From the cell containing the given text, extract its center point as (x, y) coordinate. 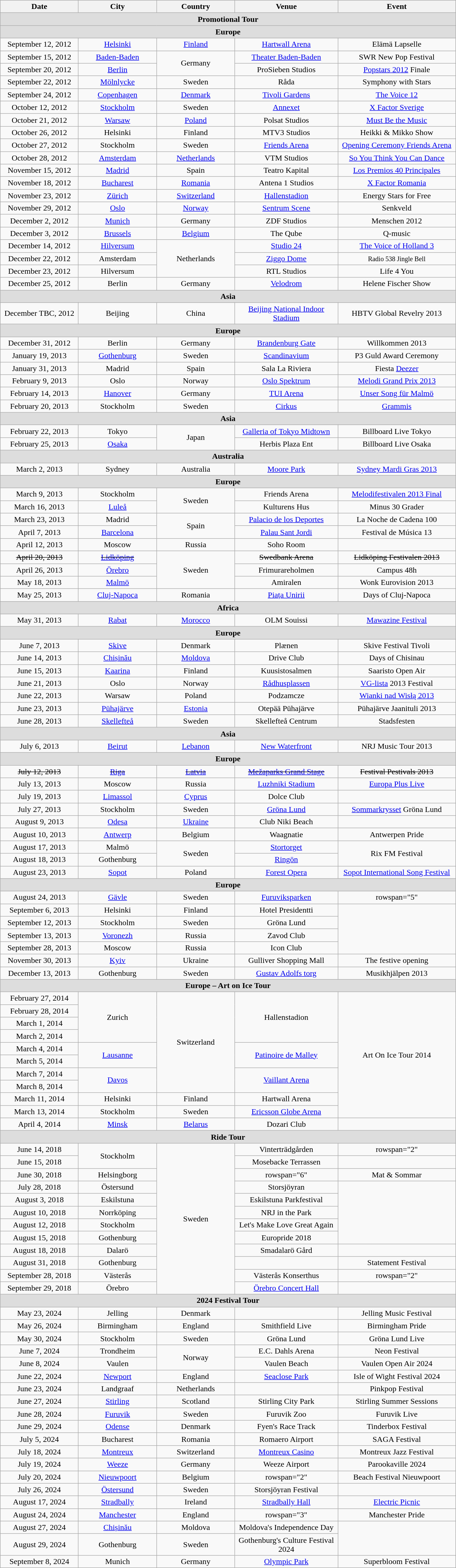
February 20, 2013 (39, 406)
May 26, 2024 (39, 1326)
September 12, 2013 (39, 923)
Sentrum Scene (286, 208)
September 12, 2012 (39, 44)
Riga (118, 772)
Sydney Mardi Gras 2013 (397, 469)
Forest Opera (286, 872)
October 28, 2012 (39, 158)
MTV3 Studios (286, 132)
Weeze Airport (286, 1464)
ProSieben Studios (286, 70)
August 12, 2018 (39, 1225)
July 19, 2013 (39, 797)
August 24, 2013 (39, 897)
Theater Baden-Baden (286, 57)
Beach Festival Nieuwpoort (397, 1477)
Dolce Club (286, 797)
February 22, 2013 (39, 431)
March 2, 2014 (39, 1036)
September 22, 2012 (39, 82)
October 26, 2012 (39, 132)
July 20, 2024 (39, 1477)
Kaarina (118, 671)
August 10, 2018 (39, 1212)
December 14, 2012 (39, 246)
Gothenburg's Culture Festival 2024 (286, 1544)
Vaulen Beach (286, 1363)
Seaclose Park (286, 1376)
Drive Club (286, 658)
Minus 30 Grader (397, 507)
September 6, 2013 (39, 910)
Helene Fischer Show (397, 284)
RTL Studios (286, 271)
Annexet (286, 107)
Minsk (118, 1124)
July 18, 2024 (39, 1452)
February 9, 2013 (39, 381)
September 13, 2013 (39, 935)
Oslo Spektrum (286, 381)
Senkveld (397, 208)
Romaero Airport (286, 1439)
Days of Cluj-Napoca (397, 595)
Scandinavium (286, 356)
Furuvik Live (397, 1414)
Amiralen (286, 583)
Ireland (196, 1502)
August 18, 2013 (39, 860)
Festival de Música 13 (397, 532)
September 15, 2012 (39, 57)
March 13, 2014 (39, 1112)
Dalarö (118, 1250)
August 29, 2024 (39, 1544)
Eskilstuna Parkfestival (286, 1200)
2024 Festival Tour (228, 1301)
March 16, 2013 (39, 507)
Mežaparks Grand Stage (286, 772)
Gröna Lund Live (397, 1338)
Fyen's Race Track (286, 1427)
Moldova's Independence Day (286, 1527)
April 7, 2013 (39, 532)
Ziggo Dome (286, 259)
rowspan="6" (286, 1175)
Antwerpen Pride (397, 834)
December TBC, 2012 (39, 313)
Waagnatie (286, 834)
Furuviksparken (286, 897)
Stirling (118, 1402)
Gävle (118, 897)
Cyprus (196, 797)
Zurich (118, 1017)
August 10, 2013 (39, 834)
Lebanon (196, 746)
June 21, 2013 (39, 683)
August 3, 2018 (39, 1200)
So You Think You Can Dance (397, 158)
Art On Ice Tour 2014 (397, 1055)
Superbloom Festival (397, 1561)
Frimurareholmen (286, 570)
Campus 48h (397, 570)
Galleria of Tokyo Midtown (286, 431)
Helsingborg (118, 1175)
Birmingham Pride (397, 1326)
June 22, 2024 (39, 1376)
Otepää Pühajärve (286, 708)
Stradbally Hall (286, 1502)
August 15, 2018 (39, 1238)
Icon Club (286, 948)
Montreux (118, 1452)
April 4, 2014 (39, 1124)
E.C. Dahls Arena (286, 1351)
Vaulen (118, 1363)
August 27, 2024 (39, 1527)
Luleå (118, 507)
Tivoli Gardens (286, 95)
Västerås Konserthus (286, 1275)
June 23, 2024 (39, 1389)
Eskilstuna (118, 1200)
November 15, 2012 (39, 170)
Lidköping Festivalen 2013 (397, 557)
January 31, 2013 (39, 368)
Sommarkrysset Gröna Lund (397, 809)
September 28, 2013 (39, 948)
Rådhusplassen (286, 683)
September 24, 2012 (39, 95)
April 26, 2013 (39, 570)
The festive opening (397, 960)
Newport (118, 1376)
Billboard Live Tokyo (397, 431)
December 23, 2012 (39, 271)
Vinterträdgården (286, 1149)
Odesa (118, 822)
Lidköping (118, 557)
Q-music (397, 233)
Sopot (118, 872)
Montreux Jazz Festival (397, 1452)
February 27, 2014 (39, 998)
SAGA Festival (397, 1439)
Pühajärve (118, 708)
Club Niki Beach (286, 822)
Örebro Concert Hall (286, 1288)
November 30, 2013 (39, 960)
Statement Festival (397, 1263)
June 23, 2013 (39, 708)
City (118, 7)
Menschen 2012 (397, 221)
Festival Pestivals 2013 (397, 772)
June 27, 2024 (39, 1402)
Energy Stars for Free (397, 196)
October 27, 2012 (39, 145)
December 2, 2012 (39, 221)
Teatro Kapital (286, 170)
Opening Ceremony Friends Arena (397, 145)
Beijing National Indoor Stadium (286, 313)
Furuvik (118, 1414)
Life 4 You (397, 271)
Let's Make Love Great Again (286, 1225)
June 15, 2018 (39, 1162)
June 30, 2018 (39, 1175)
Wianki nad Wisłą 2013 (397, 696)
Davos (118, 1080)
March 5, 2014 (39, 1061)
Storsjöyran Festival (286, 1490)
Brussels (118, 233)
December 25, 2012 (39, 284)
Pinkpop Festival (397, 1389)
Storsjöyran (286, 1187)
NRJ Music Tour 2013 (397, 746)
August 17, 2024 (39, 1502)
Osaka (118, 444)
Swedbank Arena (286, 557)
June 7, 2013 (39, 645)
June 28, 2024 (39, 1414)
February 28, 2014 (39, 1011)
Zavod Club (286, 935)
Jelling Music Festival (397, 1313)
The Voice 12 (397, 95)
Stirling Summer Sessions (397, 1402)
November 18, 2012 (39, 183)
OLM Souissi (286, 620)
May 18, 2013 (39, 583)
Vaillant Arena (286, 1080)
rowspan="3" (286, 1515)
March 11, 2014 (39, 1099)
Sydney (118, 469)
Mawazine Festival (397, 620)
May 25, 2013 (39, 595)
Los Premios 40 Principales (397, 170)
Furuvik Zoo (286, 1414)
Baden-Baden (118, 57)
Gulliver Shopping Mall (286, 960)
July 12, 2013 (39, 772)
April 12, 2013 (39, 545)
Luzhniki Stadium (286, 784)
May 30, 2024 (39, 1338)
March 9, 2013 (39, 494)
Estonia (196, 708)
Barcelona (118, 532)
March 4, 2014 (39, 1049)
Cirkus (286, 406)
Melodifestivalen 2013 Final (397, 494)
Wonk Eurovision 2013 (397, 583)
Limassol (118, 797)
Podzamcze (286, 696)
Palacio de los Deportes (286, 519)
Electric Picnic (397, 1502)
Gustav Adolfs torg (286, 973)
Ericsson Globe Arena (286, 1112)
Manchester (118, 1515)
August 9, 2013 (39, 822)
Velodrom (286, 284)
Skive Festival Tivoli (397, 645)
Melodi Grand Prix 2013 (397, 381)
Rix FM Festival (397, 853)
July 13, 2013 (39, 784)
SWR New Pop Festival (397, 57)
September 8, 2024 (39, 1561)
February 14, 2013 (39, 394)
Tokyo (118, 431)
Country (196, 7)
July 5, 2024 (39, 1439)
August 17, 2013 (39, 847)
The Qube (286, 233)
Patinoire de Malley (286, 1055)
Råda (286, 82)
Stadsfesten (397, 721)
August 31, 2018 (39, 1263)
Days of Chisinau (397, 658)
Manchester Pride (397, 1515)
Studio 24 (286, 246)
Japan (196, 438)
P3 Guld Award Ceremony (397, 356)
March 23, 2013 (39, 519)
Copenhagen (118, 95)
Billboard Live Osaka (397, 444)
Montreux Casino (286, 1452)
Stirling City Park (286, 1402)
Beirut (118, 746)
Ringön (286, 860)
July 28, 2018 (39, 1187)
NRJ in the Park (286, 1212)
Symphony with Stars (397, 82)
Olympic Park (286, 1561)
Hanover (118, 394)
Stortorget (286, 847)
Elämä Lapselle (397, 44)
Sala La Riviera (286, 368)
ZDF Studios (286, 221)
China (196, 313)
December 13, 2013 (39, 973)
Brandenburg Gate (286, 343)
Musikhjälpen 2013 (397, 973)
Soho Room (286, 545)
Dozari Club (286, 1124)
Heikki & Mikko Show (397, 132)
Skellefteå Centrum (286, 721)
Morocco (196, 620)
La Noche de Cadena 100 (397, 519)
May 23, 2024 (39, 1313)
Isle of Wight Festival 2024 (397, 1376)
Landgraaf (118, 1389)
Trondheim (118, 1351)
Event (397, 7)
November 29, 2012 (39, 208)
Mölnlycke (118, 82)
Mosebacke Terrassen (286, 1162)
June 14, 2013 (39, 658)
July 27, 2013 (39, 809)
Antwerp (118, 834)
September 20, 2012 (39, 70)
May 31, 2013 (39, 620)
Pühajärve Jaanituli 2013 (397, 708)
Promotional Tour (228, 19)
Tinderbox Festival (397, 1427)
Popstars 2012 Finale (397, 70)
October 21, 2012 (39, 120)
Cluj-Napoca (118, 595)
Odense (118, 1427)
Parookaville 2024 (397, 1464)
VTM Studios (286, 158)
Venue (286, 7)
Herbis Plaza Ent (286, 444)
March 8, 2014 (39, 1086)
November 23, 2012 (39, 196)
Willkommen 2013 (397, 343)
December 22, 2012 (39, 259)
Scotland (196, 1402)
Plænen (286, 645)
Africa (228, 608)
The Voice of Holland 3 (397, 246)
August 23, 2013 (39, 872)
Neon Festival (397, 1351)
February 25, 2013 (39, 444)
March 2, 2013 (39, 469)
June 29, 2024 (39, 1427)
June 22, 2013 (39, 696)
Skive (118, 645)
Nieuwpoort (118, 1477)
Hotel Presidentti (286, 910)
Zürich (118, 196)
Europride 2018 (286, 1238)
June 15, 2013 (39, 671)
July 6, 2013 (39, 746)
Europe – Art on Ice Tour (228, 986)
Vaulen Open Air 2024 (397, 1363)
Grammis (397, 406)
Kyiv (118, 960)
Kuusistosalmen (286, 671)
Kulturens Hus (286, 507)
Europa Plus Live (397, 784)
Smadalarö Gård (286, 1250)
October 12, 2012 (39, 107)
X Factor Sverige (397, 107)
January 19, 2013 (39, 356)
Date (39, 7)
March 7, 2014 (39, 1074)
March 1, 2014 (39, 1023)
June 7, 2024 (39, 1351)
Västerås (118, 1275)
Ride Tour (228, 1137)
September 28, 2018 (39, 1275)
August 24, 2024 (39, 1515)
June 28, 2013 (39, 721)
Skellefteå (118, 721)
Stradbally (118, 1502)
Sopot International Song Festival (397, 872)
Polsat Studios (286, 120)
TUI Arena (286, 394)
Fiesta Deezer (397, 368)
Lausanne (118, 1055)
Beijing (118, 313)
Unser Song für Malmö (397, 394)
Jelling (118, 1313)
Must Be the Music (397, 120)
Belarus (196, 1124)
rowspan="5" (397, 897)
Mat & Sommar (397, 1175)
Antena 1 Studios (286, 183)
Norrköping (118, 1212)
Piața Unirii (286, 595)
Birmingham (118, 1326)
July 26, 2024 (39, 1490)
Voronezh (118, 935)
Radio 538 Jingle Bell (397, 259)
September 29, 2018 (39, 1288)
New Waterfront (286, 746)
Weeze (118, 1464)
June 14, 2018 (39, 1149)
April 20, 2013 (39, 557)
VG-lista 2013 Festival (397, 683)
HBTV Global Revelry 2013 (397, 313)
Smithfield Live (286, 1326)
X Factor Romania (397, 183)
Saaristo Open Air (397, 671)
Latvia (196, 772)
Moore Park (286, 469)
Palau Sant Jordi (286, 532)
December 3, 2012 (39, 233)
Rabat (118, 620)
December 31, 2012 (39, 343)
August 18, 2018 (39, 1250)
June 8, 2024 (39, 1363)
July 19, 2024 (39, 1464)
